Provide the (x, y) coordinate of the cell's center where the given text is located.  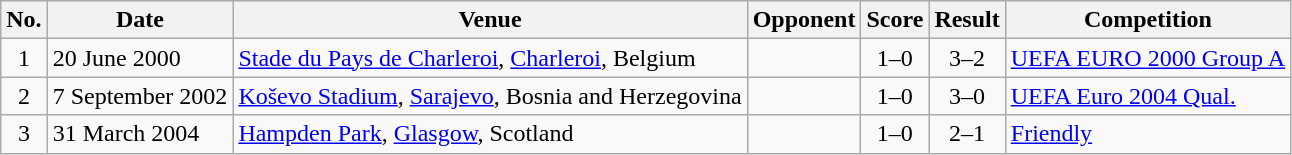
Competition (1148, 20)
2–1 (967, 134)
Date (140, 20)
31 March 2004 (140, 134)
Koševo Stadium, Sarajevo, Bosnia and Herzegovina (490, 96)
3–0 (967, 96)
Hampden Park, Glasgow, Scotland (490, 134)
Stade du Pays de Charleroi, Charleroi, Belgium (490, 58)
Result (967, 20)
1 (24, 58)
2 (24, 96)
Score (895, 20)
Friendly (1148, 134)
7 September 2002 (140, 96)
UEFA EURO 2000 Group A (1148, 58)
Venue (490, 20)
No. (24, 20)
UEFA Euro 2004 Qual. (1148, 96)
3–2 (967, 58)
3 (24, 134)
Opponent (804, 20)
20 June 2000 (140, 58)
